Find where the given text appears and provide that cell's center as [X, Y] coordinate. 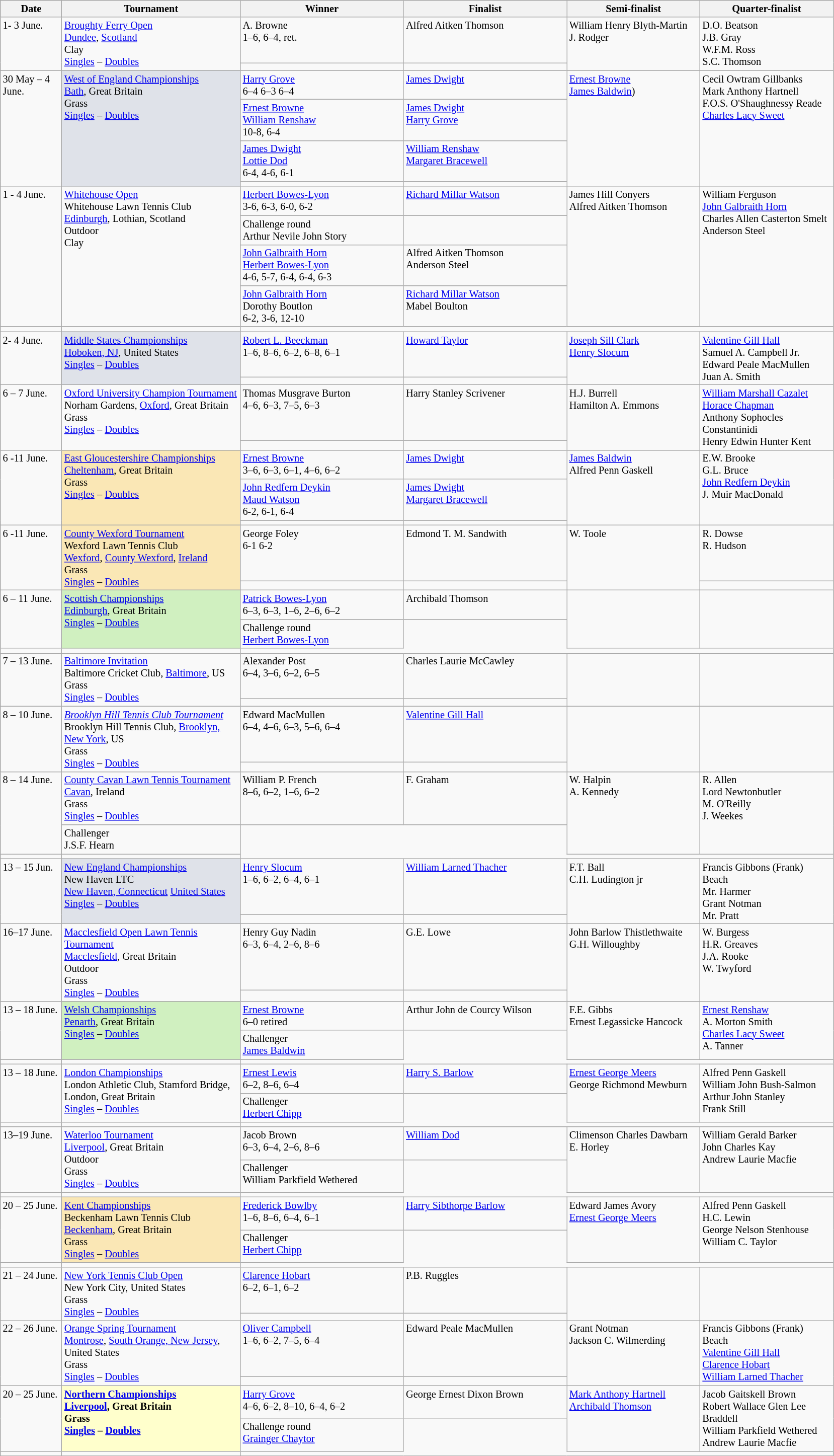
Frederick Bowlby1–6, 8–6, 6–4, 6–1 [322, 1213]
Harry Stanley Scrivener [485, 413]
Mark Anthony Hartnell Archibald Thomson [634, 1418]
6 – 7 June. [31, 417]
H.J. Burrell Hamilton A. Emmons [634, 417]
William P. French8–6, 6–2, 1–6, 6–2 [322, 798]
Semi-finalist [634, 9]
A. Browne1–6, 6–4, ret. [322, 40]
Richard Millar Watson [485, 201]
Ernest Renshaw A. Morton Smith Charles Lacy Sweet A. Tanner [767, 1030]
Challenger James Baldwin [322, 1045]
W. Burgess H.R. Greaves J.A. Rooke W. Twyford [767, 962]
William Dod [485, 1143]
6 – 11 June. [31, 619]
G.E. Lowe [485, 957]
Edward MacMullen6–4, 4–6, 6–3, 5–6, 6–4 [322, 734]
Ernest Browne3–6, 6–3, 6–1, 4–6, 6–2 [322, 465]
Francis Gibbons (Frank) Beach Mr. Harmer Grant Notman Mr. Pratt [767, 891]
16–17 June. [31, 962]
James Dwight Harry Grove [485, 120]
Waterloo TournamentLiverpool, Great BritainOutdoorGrassSingles – Doubles [151, 1160]
Alfred Penn Gaskell H.C. Lewin George Nelson Stenhouse William C. Taylor [767, 1230]
Edmond T. M. Sandwith [485, 553]
William Henry Blyth-Martin J. Rodger [634, 44]
Jacob Brown6–3, 6–4, 2–6, 8–6 [322, 1143]
Quarter-finalist [767, 9]
Challenger J.S.F. Hearn [151, 839]
R. Allen Lord Newtonbutler M. O'Reilly J. Weekes [767, 812]
8 – 14 June. [31, 812]
William Larned Thacher [485, 887]
Edward Peale MacMullen [485, 1348]
Edward James Avory Ernest George Meers [634, 1230]
Patrick Bowes-Lyon6–3, 6–3, 1–6, 2–6, 6–2 [322, 604]
East Gloucestershire Championships Cheltenham, Great BritainGrassSingles – Doubles [151, 487]
Finalist [485, 9]
F.E. Gibbs Ernest Legassicke Hancock [634, 1030]
Archibald Thomson [485, 604]
Oxford University Champion TournamentNorham Gardens, Oxford, Great BritainGrassSingles – Doubles [151, 417]
30 May – 4 June. [31, 129]
1- 3 June. [31, 44]
John Redfern Deykin Maud Watson 6-2, 6-1, 6-4 [322, 500]
County Wexford Tournament Wexford Lawn Tennis ClubWexford, County Wexford, IrelandGrassSingles – Doubles [151, 558]
Middle States Championships Hoboken, NJ, United StatesSingles – Doubles [151, 358]
13–19 June. [31, 1160]
7 – 13 June. [31, 679]
New York Tennis Club Open New York City, United StatesGrass Singles – Doubles [151, 1294]
Ernest George Meers George Richmond Mewburn [634, 1093]
Scottish Championships Edinburgh, Great BritainSingles – Doubles [151, 619]
Henry Guy Nadin6–3, 6–4, 2–6, 8–6 [322, 957]
James Hill Conyers Alfred Aitken Thomson [634, 257]
W. Halpin A. Kennedy [634, 812]
Harry Grove6–4 6–3 6–4 [322, 85]
22 – 26 June. [31, 1353]
William Gerald Barker John Charles Kay Andrew Laurie Macfie [767, 1160]
New England Championships New Haven LTCNew Haven, Connecticut United StatesSingles – Doubles [151, 891]
Valentine Gill Hall [485, 734]
Thomas Musgrave Burton4–6, 6–3, 7–5, 6–3 [322, 413]
London ChampionshipsLondon Athletic Club, Stamford Bridge, London, Great BritainSingles – Doubles [151, 1093]
Howard Taylor [485, 354]
F.T. Ball C.H. Ludington jr [634, 891]
John Barlow Thistlethwaite G.H. Willoughby [634, 962]
8 – 10 June. [31, 739]
Orange Spring Tournament Montrose, South Orange, New Jersey,United StatesGrass Singles – Doubles [151, 1353]
Welsh Championships Penarth, Great BritainSingles – Doubles [151, 1030]
Ernest Lewis6–2, 8–6, 6–4 [322, 1079]
Ernest Browne James Baldwin) [634, 129]
Robert L. Beeckman 1–6, 8–6, 6–2, 6–8, 6–1 [322, 354]
F. Graham [485, 798]
Valentine Gill Hall Samuel A. Campbell Jr. Edward Peale MacMullen Juan A. Smith [767, 358]
Cecil Owtram Gillbanks Mark Anthony Hartnell F.O.S. O'Shaughnessy Reade Charles Lacy Sweet [767, 129]
Kent Championships Beckenham Lawn Tennis ClubBeckenham, Great BritainGrassSingles – Doubles [151, 1230]
Alfred Aitken Thomson [485, 40]
Baltimore Invitation Baltimore Cricket Club, Baltimore, USGrassSingles – Doubles [151, 679]
W. Toole [634, 558]
William Renshaw Margaret Bracewell [485, 161]
Macclesfield Open Lawn Tennis TournamentMacclesfield, Great BritainOutdoorGrassSingles – Doubles [151, 962]
George Foley6-1 6-2 [322, 553]
E.W. Brooke G.L. Bruce John Redfern Deykin J. Muir MacDonald [767, 487]
Date [31, 9]
Richard Millar Watson Mabel Boulton [485, 306]
George Ernest Dixon Brown [485, 1402]
Whitehouse OpenWhitehouse Lawn Tennis ClubEdinburgh, Lothian, ScotlandOutdoorClay [151, 257]
James Dwight Lottie Dod6-4, 4-6, 6-1 [322, 161]
P.B. Ruggles [485, 1290]
13 – 15 Jun. [31, 891]
21 – 24 June. [31, 1294]
Alexander Post6–4, 3–6, 6–2, 6–5 [322, 675]
Arthur John de Courcy Wilson [485, 1016]
Climenson Charles Dawbarn E. Horley [634, 1160]
Broughty Ferry OpenDundee, ScotlandClaySingles – Doubles [151, 44]
Harry Grove4–6, 6–2, 8–10, 6–4, 6–2 [322, 1402]
Ernest Browne6–0 retired [322, 1016]
Jacob Gaitskell Brown Robert Wallace Glen Lee Braddell William Parkfield Wethered Andrew Laurie Macfie [767, 1418]
John Galbraith Horn Dorothy Boutlon6-2, 3-6, 12-10 [322, 306]
William Ferguson John Galbraith Horn Charles Allen Casterton Smelt Anderson Steel [767, 257]
West of England Championships Bath, Great BritainGrass Singles – Doubles [151, 129]
Northern Championships Liverpool, Great BritainGrass Singles – Doubles [151, 1418]
Brooklyn Hill Tennis Club TournamentBrooklyn Hill Tennis Club, Brooklyn, New York, USGrassSingles – Doubles [151, 739]
Henry Slocum1–6, 6–2, 6–4, 6–1 [322, 887]
William Marshall Cazalet Horace Chapman Anthony Sophocles Constantinidi Henry Edwin Hunter Kent [767, 417]
ChallengerHerbert Chipp [322, 1108]
James Baldwin Alfred Penn Gaskell [634, 487]
John Galbraith Horn Herbert Bowes-Lyon4-6, 5-7, 6-4, 6-4, 6-3 [322, 265]
James Dwight Margaret Bracewell [485, 500]
Charles Laurie McCawley [485, 675]
Oliver Campbell1–6, 6–2, 7–5, 6–4 [322, 1348]
Alfred Penn Gaskell William John Bush-Salmon Arthur John Stanley Frank Still [767, 1093]
Clarence Hobart 6–2, 6–1, 6–2 [322, 1290]
Challenger Herbert Chipp [322, 1246]
Tournament [151, 9]
Alfred Aitken Thomson Anderson Steel [485, 265]
1 - 4 June. [31, 257]
Challenge round Herbert Bowes-Lyon [322, 634]
Francis Gibbons (Frank) Beach Valentine Gill Hall Clarence Hobart William Larned Thacher [767, 1353]
Herbert Bowes-Lyon 3-6, 6-3, 6-0, 6-2 [322, 201]
Ernest Browne William Renshaw10-8, 6-4 [322, 120]
Challenge round Grainger Chaytor [322, 1434]
Challenger William Parkfield Wethered [322, 1176]
D.O. Beatson J.B. Gray W.F.M. Ross S.C. Thomson [767, 44]
Grant Notman Jackson C. Wilmerding [634, 1353]
Challenge round Arthur Nevile John Story [322, 230]
Joseph Sill Clark Henry Slocum [634, 358]
R. Dowse R. Hudson [767, 553]
Harry S. Barlow [485, 1079]
Winner [322, 9]
County Cavan Lawn Tennis Tournament Cavan, IrelandGrassSingles – Doubles [151, 798]
Harry Sibthorpe Barlow [485, 1213]
2- 4 June. [31, 358]
